Find where the given text appears and provide that cell's center as [x, y] coordinate. 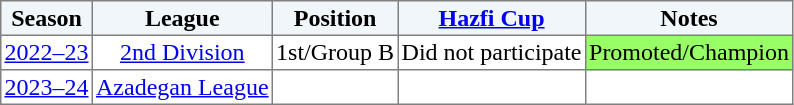
Azadegan League [182, 87]
League [182, 18]
Notes [688, 18]
2023–24 [47, 87]
Promoted/Champion [688, 52]
Season [47, 18]
1st/Group B [335, 52]
2nd Division [182, 52]
Hazfi Cup [492, 18]
Did not participate [492, 52]
Position [335, 18]
2022–23 [47, 52]
